Pinpoint the cell where the given text exists, returning its (x, y) midpoint coordinate. 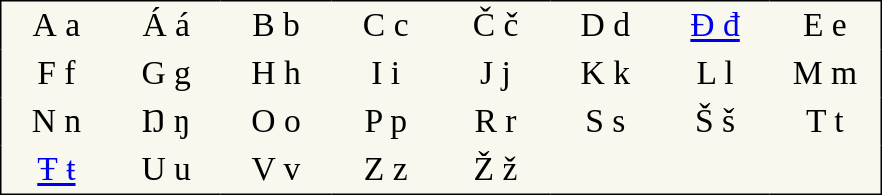
J j (496, 74)
U u (166, 170)
Č č (496, 26)
K k (605, 74)
Đ đ (715, 26)
C c (386, 26)
N n (56, 122)
Š š (715, 122)
P p (386, 122)
Ž ž (496, 170)
B b (276, 26)
А а (56, 26)
T t (826, 122)
O o (276, 122)
Ŧ ŧ (56, 170)
S s (605, 122)
Ŋ ŋ (166, 122)
L l (715, 74)
I i (386, 74)
H h (276, 74)
M m (826, 74)
F f (56, 74)
Z z (386, 170)
E e (826, 26)
R r (496, 122)
G g (166, 74)
Á á (166, 26)
D d (605, 26)
V v (276, 170)
